Detect which cell encompasses the target text, then output its (x, y) center coordinate. 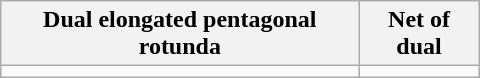
Dual elongated pentagonal rotunda (180, 34)
Net of dual (419, 34)
